Scan for the cell matching the given text and deliver its (X, Y) coordinate at center. 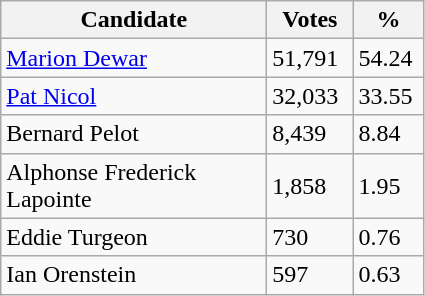
Eddie Turgeon (134, 237)
Ian Orenstein (134, 275)
Candidate (134, 20)
54.24 (388, 58)
51,791 (310, 58)
730 (310, 237)
597 (310, 275)
8,439 (310, 134)
Votes (310, 20)
% (388, 20)
8.84 (388, 134)
0.63 (388, 275)
Alphonse Frederick Lapointe (134, 186)
Marion Dewar (134, 58)
32,033 (310, 96)
1.95 (388, 186)
1,858 (310, 186)
Pat Nicol (134, 96)
Bernard Pelot (134, 134)
0.76 (388, 237)
33.55 (388, 96)
